Extract the (X, Y) coordinate from the center of the cell holding the provided text.  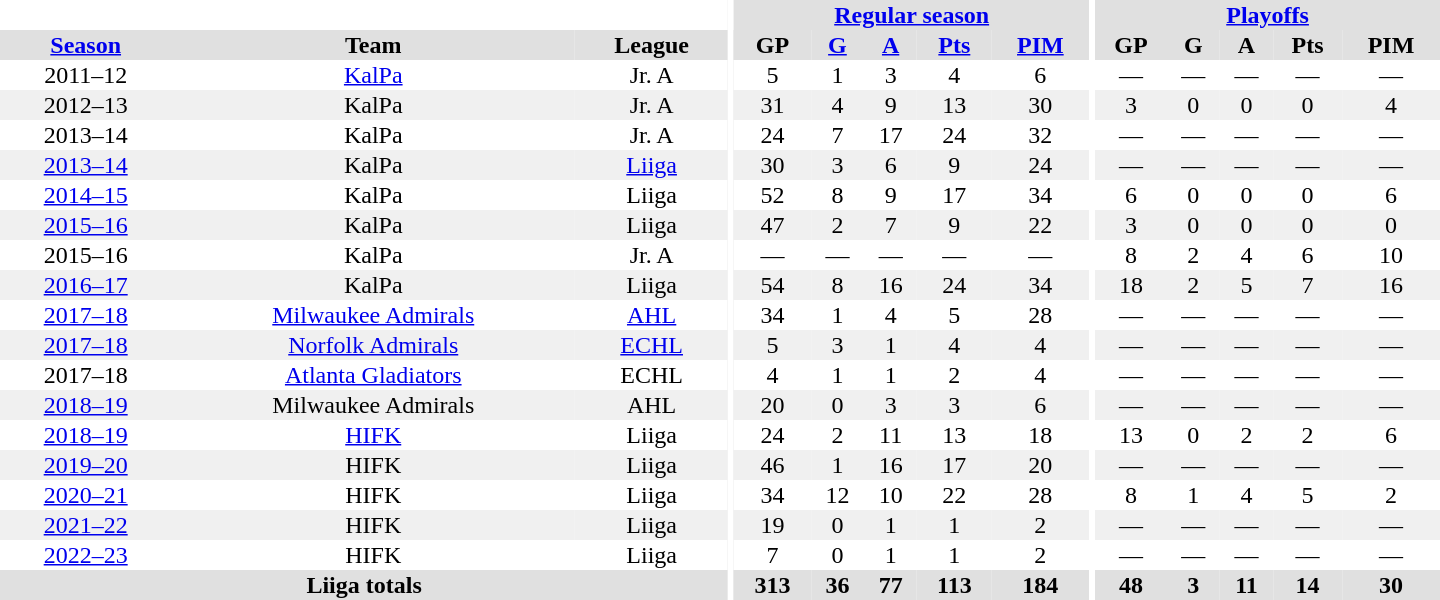
184 (1040, 585)
12 (838, 495)
32 (1040, 135)
313 (772, 585)
113 (954, 585)
2022–23 (86, 555)
Liiga totals (364, 585)
2016–17 (86, 285)
Season (86, 45)
League (652, 45)
46 (772, 465)
2021–22 (86, 525)
54 (772, 285)
Norfolk Admirals (373, 345)
36 (838, 585)
2019–20 (86, 465)
48 (1131, 585)
2020–21 (86, 495)
19 (772, 525)
2014–15 (86, 195)
47 (772, 225)
2011–12 (86, 75)
77 (890, 585)
Atlanta Gladiators (373, 375)
31 (772, 105)
Playoffs (1268, 15)
Regular season (912, 15)
14 (1308, 585)
Team (373, 45)
52 (772, 195)
2012–13 (86, 105)
